From the cell containing the given text, extract its center point as [X, Y] coordinate. 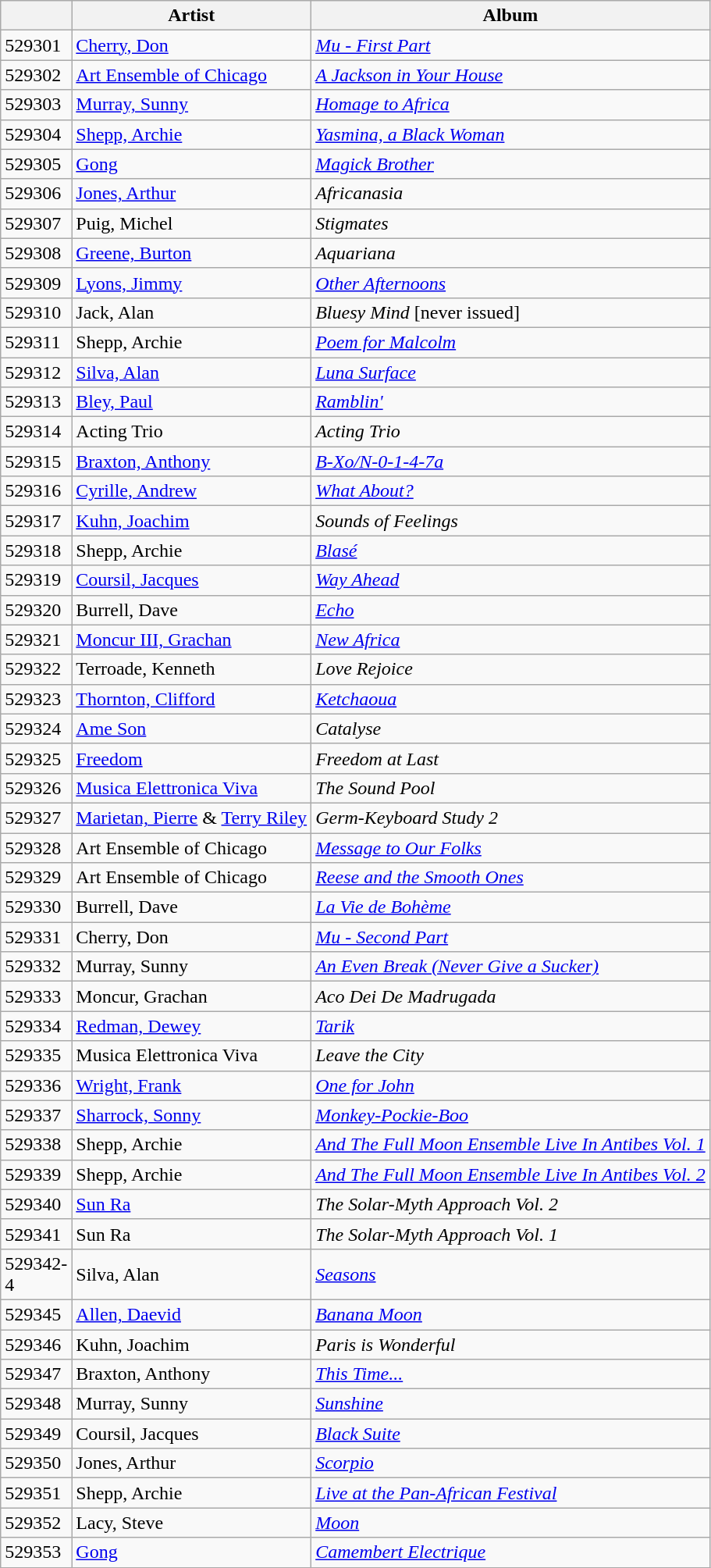
Moon [510, 1523]
This Time... [510, 1374]
529306 [36, 194]
An Even Break (Never Give a Sucker) [510, 967]
529334 [36, 1026]
529325 [36, 758]
529318 [36, 551]
Monkey-Pockie-Boo [510, 1115]
Africanasia [510, 194]
529341 [36, 1234]
Ame Son [192, 729]
Freedom at Last [510, 758]
529337 [36, 1115]
Allen, Daevid [192, 1314]
Bluesy Mind [never issued] [510, 312]
Cyrille, Andrew [192, 491]
529313 [36, 402]
Marietan, Pierre & Terry Riley [192, 818]
Aquariana [510, 253]
529345 [36, 1314]
Love Rejoice [510, 669]
529301 [36, 45]
529320 [36, 610]
529328 [36, 847]
Puig, Michel [192, 223]
529308 [36, 253]
Message to Our Folks [510, 847]
529331 [36, 937]
529303 [36, 105]
Other Afternoons [510, 283]
Banana Moon [510, 1314]
Magick Brother [510, 164]
Sounds of Feelings [510, 521]
The Solar-Myth Approach Vol. 1 [510, 1234]
Paris is Wonderful [510, 1344]
529332 [36, 967]
And The Full Moon Ensemble Live In Antibes Vol. 1 [510, 1145]
Ketchaoua [510, 699]
529346 [36, 1344]
529316 [36, 491]
529353 [36, 1552]
Thornton, Clifford [192, 699]
Moncur, Grachan [192, 996]
529342-4 [36, 1274]
Jack, Alan [192, 312]
Redman, Dewey [192, 1026]
Greene, Burton [192, 253]
529329 [36, 878]
529311 [36, 342]
Tarik [510, 1026]
Echo [510, 610]
Stigmates [510, 223]
Aco Dei De Madrugada [510, 996]
Germ-Keyboard Study 2 [510, 818]
529330 [36, 907]
529302 [36, 75]
Mu - First Part [510, 45]
529307 [36, 223]
Blasé [510, 551]
Scorpio [510, 1463]
529304 [36, 134]
Black Suite [510, 1434]
Seasons [510, 1274]
Reese and the Smooth Ones [510, 878]
529321 [36, 640]
A Jackson in Your House [510, 75]
529309 [36, 283]
The Solar-Myth Approach Vol. 2 [510, 1204]
Moncur III, Grachan [192, 640]
Sharrock, Sonny [192, 1115]
529339 [36, 1174]
Catalyse [510, 729]
529324 [36, 729]
529322 [36, 669]
529338 [36, 1145]
Way Ahead [510, 580]
529336 [36, 1085]
529350 [36, 1463]
Album [510, 16]
Yasmina, a Black Woman [510, 134]
529323 [36, 699]
529327 [36, 818]
And The Full Moon Ensemble Live In Antibes Vol. 2 [510, 1174]
Live at the Pan-African Festival [510, 1493]
Terroade, Kenneth [192, 669]
Leave the City [510, 1056]
529317 [36, 521]
529348 [36, 1404]
529340 [36, 1204]
Artist [192, 16]
Freedom [192, 758]
529319 [36, 580]
The Sound Pool [510, 788]
One for John [510, 1085]
Lyons, Jimmy [192, 283]
Bley, Paul [192, 402]
529312 [36, 372]
529347 [36, 1374]
Sunshine [510, 1404]
529305 [36, 164]
529315 [36, 461]
529352 [36, 1523]
New Africa [510, 640]
529326 [36, 788]
Homage to Africa [510, 105]
529310 [36, 312]
Poem for Malcolm [510, 342]
Wright, Frank [192, 1085]
Luna Surface [510, 372]
La Vie de Bohème [510, 907]
Ramblin' [510, 402]
529335 [36, 1056]
529351 [36, 1493]
Lacy, Steve [192, 1523]
529314 [36, 432]
Camembert Electrique [510, 1552]
Mu - Second Part [510, 937]
529333 [36, 996]
What About? [510, 491]
529349 [36, 1434]
B-Xo/N-0-1-4-7a [510, 461]
